Pinpoint the cell where the given text exists, returning its (x, y) midpoint coordinate. 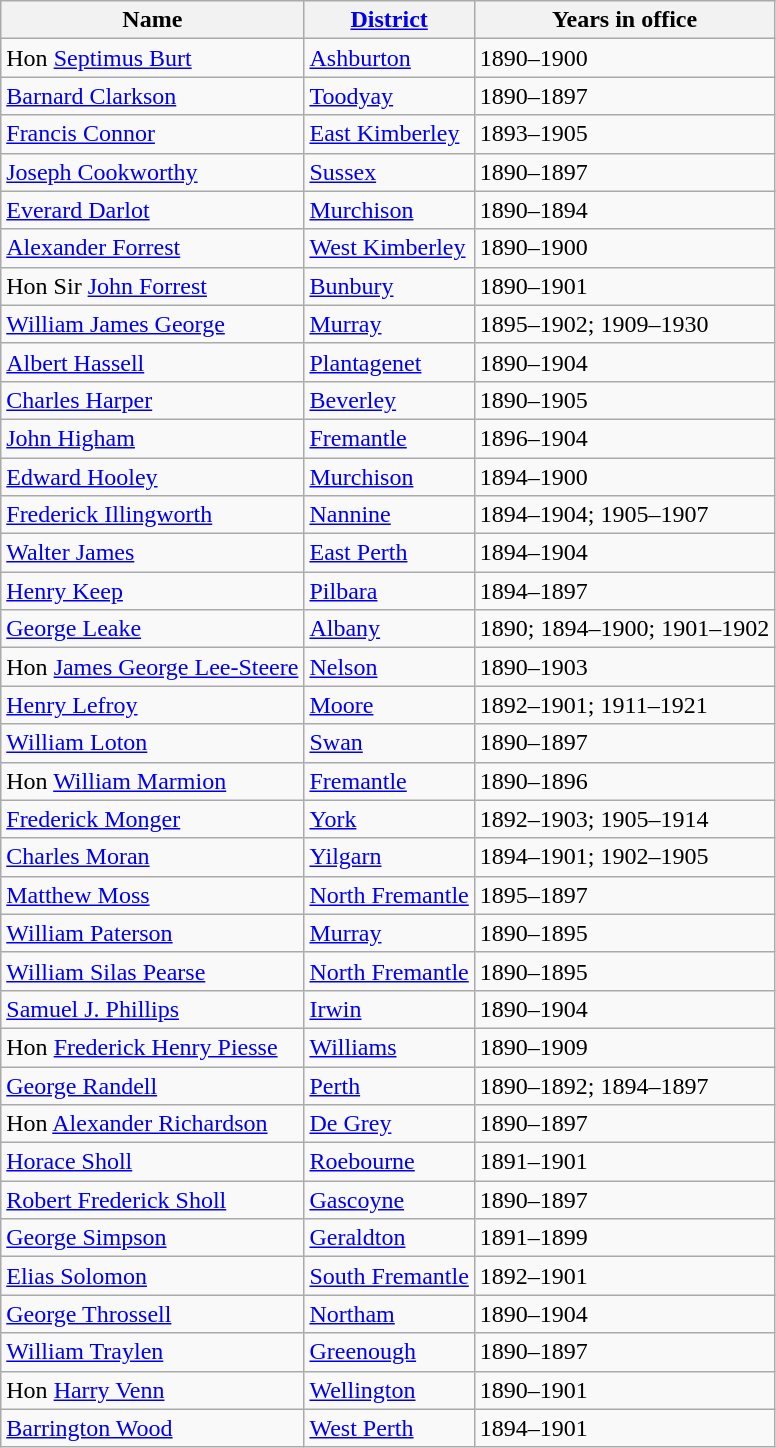
Henry Keep (152, 591)
Hon Septimus Burt (152, 58)
William Loton (152, 743)
1894–1900 (624, 477)
1891–1899 (624, 1238)
Hon James George Lee-Steere (152, 667)
1890; 1894–1900; 1901–1902 (624, 629)
George Simpson (152, 1238)
Matthew Moss (152, 895)
Horace Sholl (152, 1162)
1890–1905 (624, 400)
1892–1901; 1911–1921 (624, 705)
West Kimberley (389, 248)
Sussex (389, 172)
Hon Sir John Forrest (152, 286)
1894–1897 (624, 591)
Hon Harry Venn (152, 1390)
1890–1894 (624, 210)
Geraldton (389, 1238)
1894–1901; 1902–1905 (624, 857)
Northam (389, 1314)
Perth (389, 1085)
William Traylen (152, 1352)
Pilbara (389, 591)
Hon Frederick Henry Piesse (152, 1047)
Robert Frederick Sholl (152, 1200)
William Paterson (152, 933)
Yilgarn (389, 857)
Gascoyne (389, 1200)
Williams (389, 1047)
1890–1909 (624, 1047)
George Throssell (152, 1314)
Bunbury (389, 286)
1894–1901 (624, 1428)
Henry Lefroy (152, 705)
East Perth (389, 553)
1890–1896 (624, 781)
1893–1905 (624, 134)
Edward Hooley (152, 477)
1895–1897 (624, 895)
Charles Moran (152, 857)
Samuel J. Phillips (152, 1009)
Walter James (152, 553)
John Higham (152, 438)
Barnard Clarkson (152, 96)
Toodyay (389, 96)
Hon Alexander Richardson (152, 1124)
George Leake (152, 629)
Joseph Cookworthy (152, 172)
Greenough (389, 1352)
Beverley (389, 400)
1896–1904 (624, 438)
George Randell (152, 1085)
Frederick Illingworth (152, 515)
Swan (389, 743)
Moore (389, 705)
Years in office (624, 20)
Nannine (389, 515)
1894–1904 (624, 553)
1895–1902; 1909–1930 (624, 324)
Roebourne (389, 1162)
Charles Harper (152, 400)
Albany (389, 629)
Elias Solomon (152, 1276)
1891–1901 (624, 1162)
York (389, 819)
1892–1903; 1905–1914 (624, 819)
East Kimberley (389, 134)
1894–1904; 1905–1907 (624, 515)
Plantagenet (389, 362)
West Perth (389, 1428)
1892–1901 (624, 1276)
District (389, 20)
Barrington Wood (152, 1428)
1890–1892; 1894–1897 (624, 1085)
Alexander Forrest (152, 248)
Frederick Monger (152, 819)
Everard Darlot (152, 210)
William Silas Pearse (152, 971)
Ashburton (389, 58)
Nelson (389, 667)
William James George (152, 324)
1890–1903 (624, 667)
De Grey (389, 1124)
Name (152, 20)
Irwin (389, 1009)
Francis Connor (152, 134)
Albert Hassell (152, 362)
South Fremantle (389, 1276)
Wellington (389, 1390)
Hon William Marmion (152, 781)
